For the text-containing cell, return its midpoint in [X, Y] coordinate format. 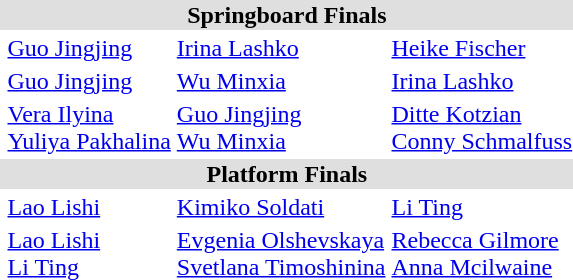
Lao Lishi [89, 207]
Kimiko Soldati [281, 207]
Vera IlyinaYuliya Pakhalina [89, 128]
Irina Lashko [281, 48]
Wu Minxia [281, 81]
Guo JingjingWu Minxia [281, 128]
